Search for the cell housing the specified text and yield its (x, y) center coordinate. 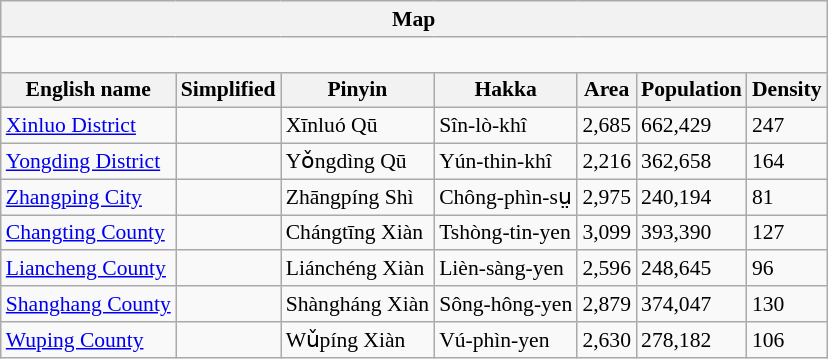
240,194 (692, 197)
Map (414, 19)
Shanghang County (88, 304)
2,685 (606, 126)
130 (787, 304)
Sîn-lò-khî (506, 126)
Simplified (228, 90)
164 (787, 162)
2,216 (606, 162)
Chángtīng Xiàn (358, 233)
Changting County (88, 233)
Xīnluó Qū (358, 126)
278,182 (692, 340)
Population (692, 90)
Shàngháng Xiàn (358, 304)
Lièn-sàng-yen (506, 269)
Yǒngdìng Qū (358, 162)
Sông-hông-yen (506, 304)
662,429 (692, 126)
Zhāngpíng Shì (358, 197)
81 (787, 197)
362,658 (692, 162)
2,630 (606, 340)
Wǔpíng Xiàn (358, 340)
Area (606, 90)
Density (787, 90)
Liánchéng Xiàn (358, 269)
2,596 (606, 269)
127 (787, 233)
Zhangping City (88, 197)
96 (787, 269)
Hakka (506, 90)
Yongding District (88, 162)
Vú-phìn-yen (506, 340)
2,975 (606, 197)
3,099 (606, 233)
374,047 (692, 304)
Tshòng-tin-yen (506, 233)
Pinyin (358, 90)
English name (88, 90)
Liancheng County (88, 269)
Xinluo District (88, 126)
Wuping County (88, 340)
2,879 (606, 304)
393,390 (692, 233)
106 (787, 340)
248,645 (692, 269)
247 (787, 126)
Chông-phìn-sṳ (506, 197)
Yún-thin-khî (506, 162)
